Extract the (X, Y) coordinate from the center of the cell holding the provided text.  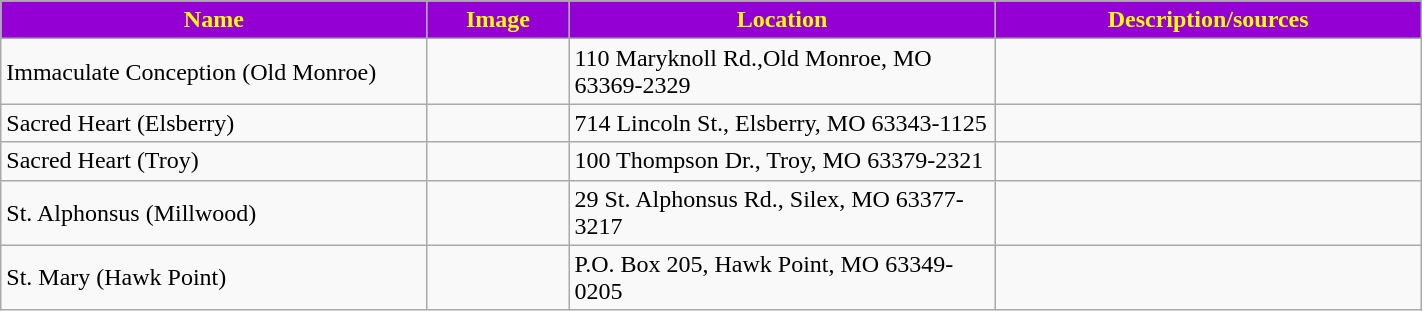
Image (498, 20)
110 Maryknoll Rd.,Old Monroe, MO 63369-2329 (782, 72)
Sacred Heart (Elsberry) (214, 123)
Location (782, 20)
Name (214, 20)
Sacred Heart (Troy) (214, 161)
714 Lincoln St., Elsberry, MO 63343-1125 (782, 123)
St. Mary (Hawk Point) (214, 278)
Description/sources (1208, 20)
29 St. Alphonsus Rd., Silex, MO 63377-3217 (782, 212)
St. Alphonsus (Millwood) (214, 212)
Immaculate Conception (Old Monroe) (214, 72)
100 Thompson Dr., Troy, MO 63379-2321 (782, 161)
P.O. Box 205, Hawk Point, MO 63349-0205 (782, 278)
